Output the (x, y) coordinate of the center of the cell containing the given text.  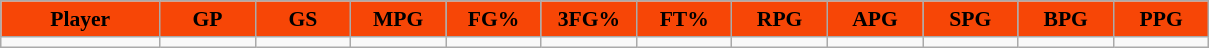
APG (874, 19)
PPG (1161, 19)
BPG (1066, 19)
GP (208, 19)
MPG (398, 19)
3FG% (588, 19)
FT% (684, 19)
SPG (970, 19)
RPG (780, 19)
FG% (494, 19)
Player (80, 19)
GS (302, 19)
